Determine the [X, Y] coordinate at the center of the cell enclosing the given text.  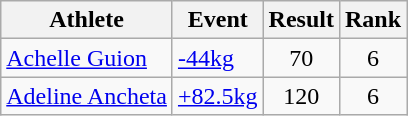
Athlete [87, 20]
Rank [372, 20]
70 [301, 58]
120 [301, 96]
+82.5kg [218, 96]
-44kg [218, 58]
Adeline Ancheta [87, 96]
Event [218, 20]
Achelle Guion [87, 58]
Result [301, 20]
